Detect which cell encompasses the target text, then output its [x, y] center coordinate. 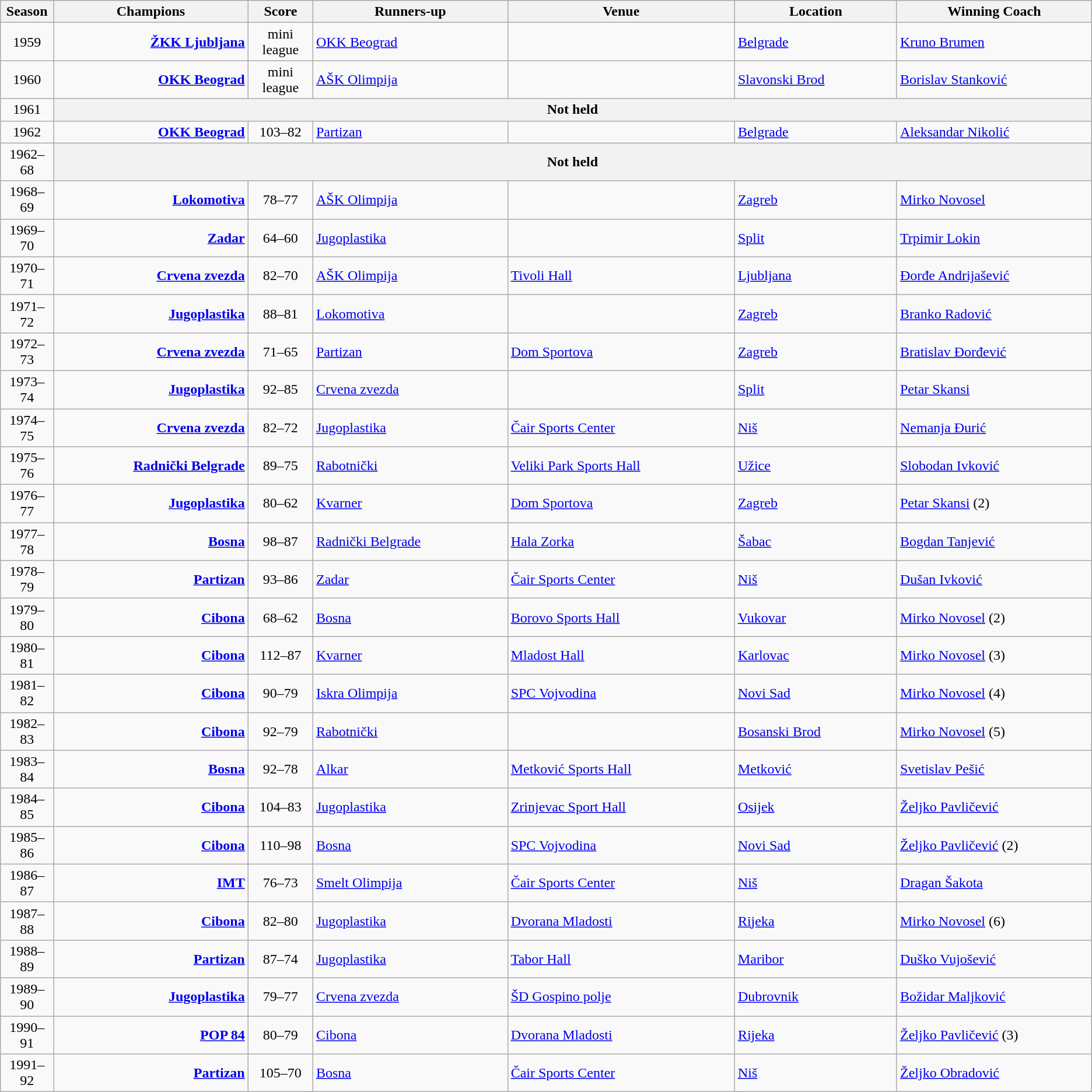
Tivoli Hall [621, 275]
Trpimir Lokin [994, 238]
Ljubljana [815, 275]
Winning Coach [994, 12]
ŽKK Ljubljana [151, 42]
Mirko Novosel (3) [994, 656]
Božidar Maljković [994, 996]
Runners-up [410, 12]
Slobodan Ivković [994, 466]
Borovo Sports Hall [621, 617]
Željko Pavličević (2) [994, 845]
1986–87 [27, 883]
80–62 [280, 504]
1980–81 [27, 656]
Željko Pavličević [994, 807]
Veliki Park Sports Hall [621, 466]
Petar Skansi [994, 390]
92–78 [280, 769]
Užice [815, 466]
Kruno Brumen [994, 42]
110–98 [280, 845]
1974–75 [27, 427]
105–70 [280, 1073]
Hala Zorka [621, 541]
1972–73 [27, 351]
79–77 [280, 996]
104–83 [280, 807]
Maribor [815, 959]
1962 [27, 132]
1991–92 [27, 1073]
1984–85 [27, 807]
Šabac [815, 541]
90–79 [280, 693]
78–77 [280, 199]
Branko Radović [994, 314]
Mirko Novosel (4) [994, 693]
Champions [151, 12]
1975–76 [27, 466]
1962–68 [27, 162]
1977–78 [27, 541]
Dragan Šakota [994, 883]
Season [27, 12]
80–79 [280, 1035]
64–60 [280, 238]
76–73 [280, 883]
1969–70 [27, 238]
ŠD Gospino polje [621, 996]
92–85 [280, 390]
Željko Pavličević (3) [994, 1035]
Metković [815, 769]
71–65 [280, 351]
Bosanski Brod [815, 731]
Mladost Hall [621, 656]
98–87 [280, 541]
Svetislav Pešić [994, 769]
1976–77 [27, 504]
Alkar [410, 769]
IMT [151, 883]
1981–82 [27, 693]
82–80 [280, 921]
Borislav Stanković [994, 79]
1988–89 [27, 959]
1979–80 [27, 617]
1987–88 [27, 921]
Venue [621, 12]
1978–79 [27, 580]
Score [280, 12]
Đorđe Andrijašević [994, 275]
1970–71 [27, 275]
1968–69 [27, 199]
89–75 [280, 466]
93–86 [280, 580]
1985–86 [27, 845]
Nemanja Đurić [994, 427]
87–74 [280, 959]
Bogdan Tanjević [994, 541]
Duško Vujošević [994, 959]
82–72 [280, 427]
Mirko Novosel [994, 199]
Petar Skansi (2) [994, 504]
1989–90 [27, 996]
Smelt Olimpija [410, 883]
Location [815, 12]
1960 [27, 79]
88–81 [280, 314]
Dubrovnik [815, 996]
112–87 [280, 656]
1990–91 [27, 1035]
Zrinjevac Sport Hall [621, 807]
Aleksandar Nikolić [994, 132]
Metković Sports Hall [621, 769]
82–70 [280, 275]
Iskra Olimpija [410, 693]
Dušan Ivković [994, 580]
POP 84 [151, 1035]
Mirko Novosel (6) [994, 921]
Osijek [815, 807]
1983–84 [27, 769]
Bratislav Đorđević [994, 351]
1982–83 [27, 731]
Željko Obradović [994, 1073]
1959 [27, 42]
92–79 [280, 731]
Tabor Hall [621, 959]
1971–72 [27, 314]
Mirko Novosel (5) [994, 731]
103–82 [280, 132]
Slavonski Brod [815, 79]
1973–74 [27, 390]
1961 [27, 110]
Mirko Novosel (2) [994, 617]
Karlovac [815, 656]
Vukovar [815, 617]
68–62 [280, 617]
